Provide the (X, Y) coordinate of the cell's center where the given text is located.  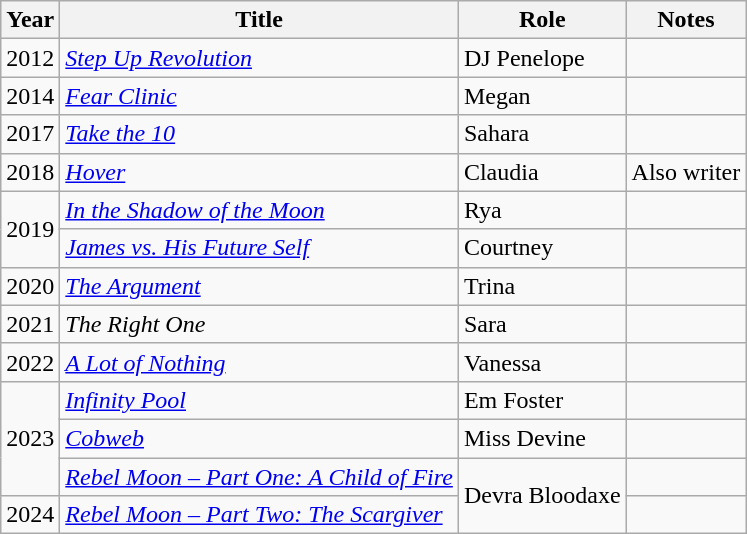
Rya (542, 210)
Role (542, 20)
Rebel Moon – Part One: A Child of Fire (260, 477)
Notes (686, 20)
2021 (30, 324)
Infinity Pool (260, 400)
Title (260, 20)
The Argument (260, 286)
Sahara (542, 134)
Rebel Moon – Part Two: The Scargiver (260, 515)
Sara (542, 324)
The Right One (260, 324)
2014 (30, 96)
DJ Penelope (542, 58)
Fear Clinic (260, 96)
2019 (30, 229)
2017 (30, 134)
2024 (30, 515)
In the Shadow of the Moon (260, 210)
2020 (30, 286)
2022 (30, 362)
Devra Bloodaxe (542, 496)
2023 (30, 438)
A Lot of Nothing (260, 362)
Vanessa (542, 362)
2012 (30, 58)
Also writer (686, 172)
James vs. His Future Self (260, 248)
2018 (30, 172)
Step Up Revolution (260, 58)
Cobweb (260, 438)
Megan (542, 96)
Claudia (542, 172)
Trina (542, 286)
Hover (260, 172)
Miss Devine (542, 438)
Year (30, 20)
Take the 10 (260, 134)
Em Foster (542, 400)
Courtney (542, 248)
